Find where the given text appears and provide that cell's center as (X, Y) coordinate. 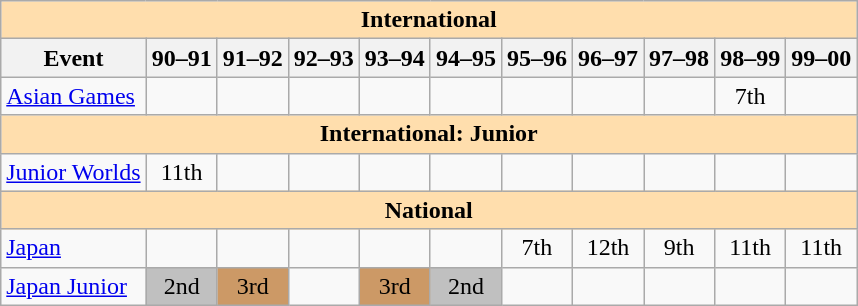
99–00 (822, 58)
92–93 (324, 58)
91–92 (252, 58)
12th (608, 248)
Event (74, 58)
97–98 (680, 58)
96–97 (608, 58)
93–94 (394, 58)
Japan (74, 248)
International (429, 20)
9th (680, 248)
94–95 (466, 58)
National (429, 210)
98–99 (750, 58)
90–91 (182, 58)
Junior Worlds (74, 172)
International: Junior (429, 134)
Japan Junior (74, 286)
95–96 (536, 58)
Asian Games (74, 96)
